Extract the (X, Y) coordinate from the center of the cell holding the provided text.  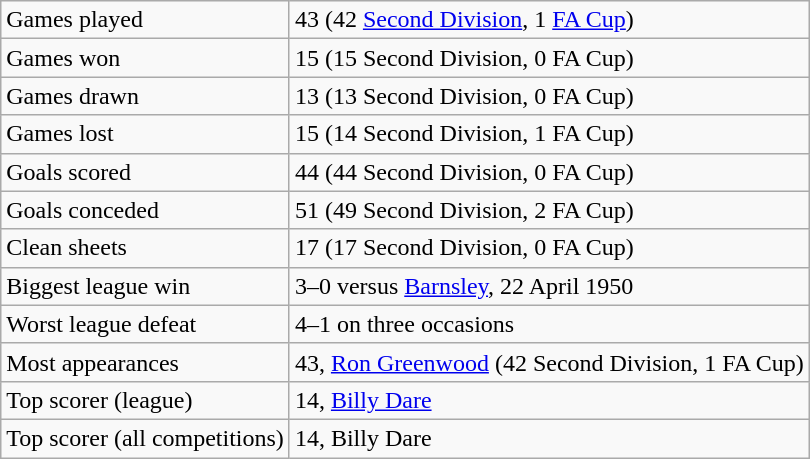
4–1 on three occasions (549, 324)
15 (15 Second Division, 0 FA Cup) (549, 58)
17 (17 Second Division, 0 FA Cup) (549, 248)
Games played (146, 20)
Goals conceded (146, 210)
3–0 versus Barnsley, 22 April 1950 (549, 286)
Worst league defeat (146, 324)
15 (14 Second Division, 1 FA Cup) (549, 134)
Most appearances (146, 362)
Biggest league win (146, 286)
13 (13 Second Division, 0 FA Cup) (549, 96)
Games won (146, 58)
Goals scored (146, 172)
51 (49 Second Division, 2 FA Cup) (549, 210)
Top scorer (league) (146, 400)
44 (44 Second Division, 0 FA Cup) (549, 172)
Top scorer (all competitions) (146, 438)
Clean sheets (146, 248)
Games lost (146, 134)
43 (42 Second Division, 1 FA Cup) (549, 20)
43, Ron Greenwood (42 Second Division, 1 FA Cup) (549, 362)
Games drawn (146, 96)
